Provide the (x, y) coordinate of the cell's center where the given text is located.  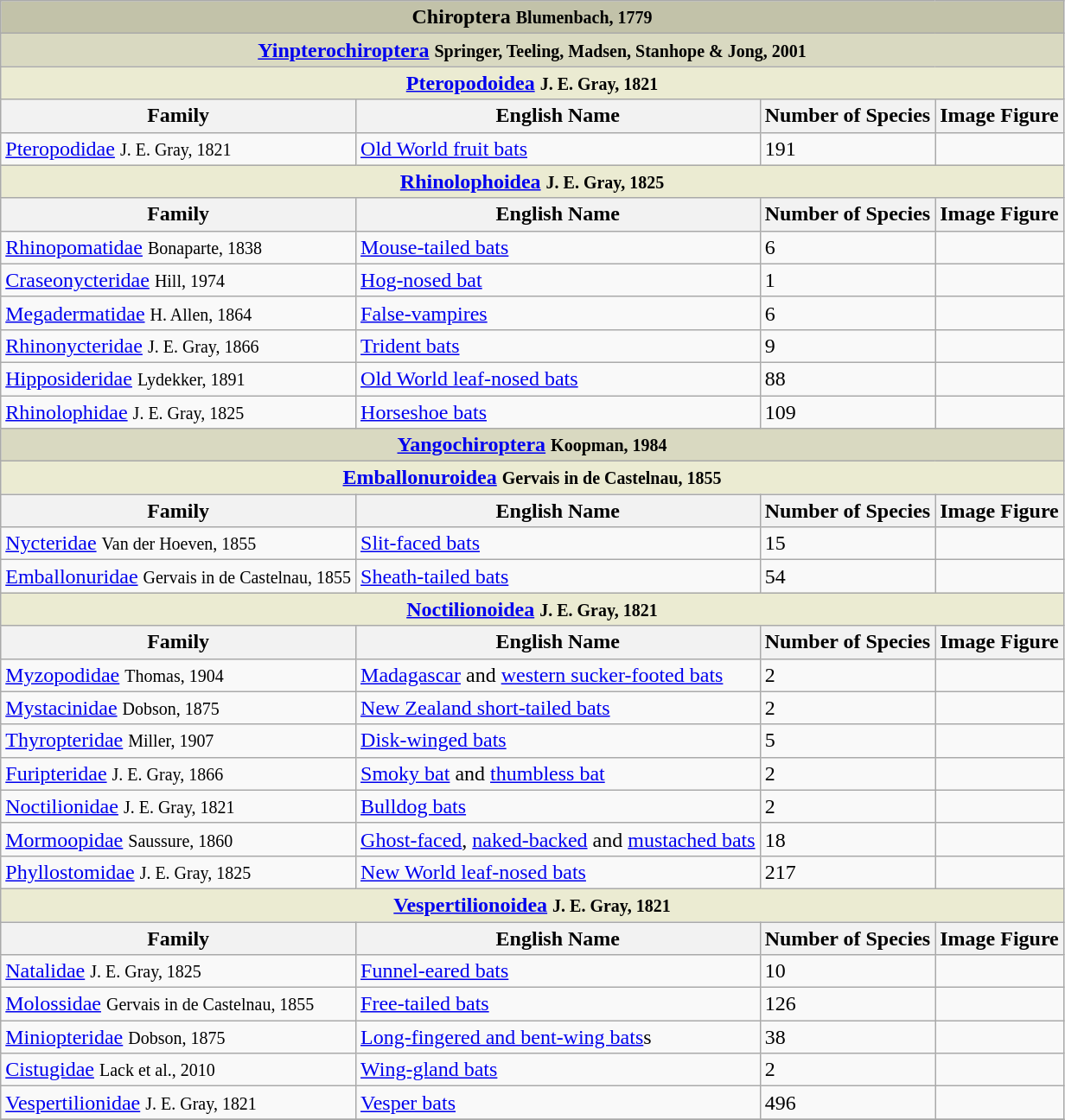
Smoky bat and thumbless bat (558, 773)
Wing-gland bats (558, 1070)
Rhinolophoidea J. E. Gray, 1825 (532, 181)
109 (847, 412)
Free-tailed bats (558, 1004)
Emballonuroidea Gervais in de Castelnau, 1855 (532, 478)
Hog-nosed bat (558, 280)
Nycteridae Van der Hoeven, 1855 (178, 544)
Craseonycteridae Hill, 1974 (178, 280)
Bulldog bats (558, 806)
496 (847, 1103)
18 (847, 839)
191 (847, 149)
New Zealand short-tailed bats (558, 708)
Miniopteridae Dobson, 1875 (178, 1037)
Slit-faced bats (558, 544)
Molossidae Gervais in de Castelnau, 1855 (178, 1004)
54 (847, 576)
Sheath-tailed bats (558, 576)
Furipteridae J. E. Gray, 1866 (178, 773)
Vespertilionidae J. E. Gray, 1821 (178, 1103)
Pteropodoidea J. E. Gray, 1821 (532, 83)
Funnel-eared bats (558, 971)
Old World leaf-nosed bats (558, 379)
Hipposideridae Lydekker, 1891 (178, 379)
Ghost-faced, naked-backed and mustached bats (558, 839)
Yangochiroptera Koopman, 1984 (532, 445)
Vespertilionoidea J. E. Gray, 1821 (532, 905)
Thyropteridae Miller, 1907 (178, 741)
Rhinonycteridae J. E. Gray, 1866 (178, 346)
Pteropodidae J. E. Gray, 1821 (178, 149)
10 (847, 971)
Yinpterochiroptera Springer, Teeling, Madsen, Stanhope & Jong, 2001 (532, 50)
Vesper bats (558, 1103)
Noctilionidae J. E. Gray, 1821 (178, 806)
Phyllostomidae J. E. Gray, 1825 (178, 872)
Myzopodidae Thomas, 1904 (178, 675)
Trident bats (558, 346)
Long-fingered and bent-wing batss (558, 1037)
Mouse-tailed bats (558, 247)
Rhinolophidae J. E. Gray, 1825 (178, 412)
Horseshoe bats (558, 412)
Rhinopomatidae Bonaparte, 1838 (178, 247)
15 (847, 544)
Megadermatidae H. Allen, 1864 (178, 313)
9 (847, 346)
Disk-winged bats (558, 741)
126 (847, 1004)
Emballonuridae Gervais in de Castelnau, 1855 (178, 576)
88 (847, 379)
Old World fruit bats (558, 149)
1 (847, 280)
Natalidae J. E. Gray, 1825 (178, 971)
217 (847, 872)
Mystacinidae Dobson, 1875 (178, 708)
5 (847, 741)
New World leaf-nosed bats (558, 872)
Mormoopidae Saussure, 1860 (178, 839)
Cistugidae Lack et al., 2010 (178, 1070)
Madagascar and western sucker-footed bats (558, 675)
Noctilionoidea J. E. Gray, 1821 (532, 609)
38 (847, 1037)
False-vampires (558, 313)
Chiroptera Blumenbach, 1779 (532, 17)
